Capture the cell that displays the provided text and extract its (X, Y) central coordinate. 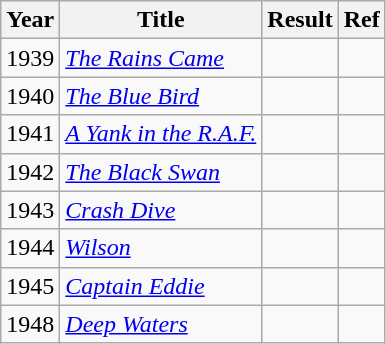
1940 (30, 96)
The Blue Bird (161, 96)
1941 (30, 134)
1948 (30, 324)
Captain Eddie (161, 286)
1943 (30, 210)
1944 (30, 248)
Year (30, 20)
Title (161, 20)
Wilson (161, 248)
The Rains Came (161, 58)
Deep Waters (161, 324)
Ref (362, 20)
Result (300, 20)
A Yank in the R.A.F. (161, 134)
Crash Dive (161, 210)
1942 (30, 172)
1945 (30, 286)
The Black Swan (161, 172)
1939 (30, 58)
